Output the (X, Y) coordinate of the center of the cell containing the given text.  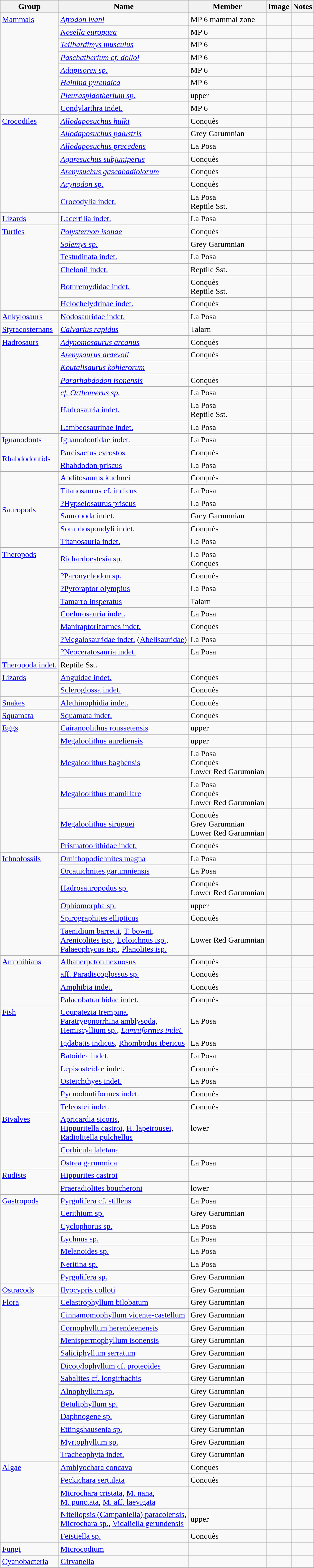
Maniraptoriformes indet. (124, 627)
Lambeosaurinae indet. (124, 427)
Member (227, 7)
Group (29, 7)
Pycnodontiformes indet. (124, 1094)
Arenysaurus ardevoli (124, 355)
Microcodium (124, 1549)
Cerithium sp. (124, 1213)
Theropods (29, 603)
?Megalosauridae indet. (Abelisauridae) (124, 639)
Image (279, 7)
Neritina sp. (124, 1264)
Saliciphyllum serratum (124, 1353)
Lychnus sp. (124, 1239)
Algae (29, 1502)
Scleroglossa indet. (124, 690)
Squamata (29, 715)
Hadrosauria indet. (124, 410)
Albanerpeton nexuosus (124, 962)
Hainina pyrenaica (124, 83)
Bothremydidae indet. (124, 287)
Nitellopsis (Campaniella) paracolensis,Microchara sp., Vidaliella gerundensis (124, 1519)
Ostracods (29, 1289)
Adynomosaurus arcanus (124, 342)
Spirographites ellipticus (124, 918)
Lower Red Garumnian (227, 940)
Batoidea indet. (124, 1056)
Ornithopodichnites magna (124, 858)
Ophiomorpha sp. (124, 906)
Ettingshausenia sp. (124, 1429)
Fish (29, 1059)
Pararhabdodon isonensis (124, 380)
Taenidium barretti, T. bowni,Arenicolites isp., Loloichnus isp.,Palaeophycus isp., Planolites isp. (124, 940)
Allodaposuchus hulki (124, 121)
Richardoestesia sp. (124, 558)
Notes (302, 7)
La PosaConquès (227, 558)
Styracosternans (29, 329)
Somphospondyli indet. (124, 529)
Anguidae indet. (124, 677)
Dicotylophyllum cf. proteoides (124, 1366)
Alethinophidia indet. (124, 703)
Peckichara sertulata (124, 1480)
Feistiella sp. (124, 1536)
Gastropods (29, 1239)
Arenysuchus gascabadiolorum (124, 172)
Orcauichnites garumniensis (124, 871)
aff. Paradiscoglossus sp. (124, 974)
Eggs (29, 787)
Megaloolithus aureliensis (124, 741)
Hadrosauropodus sp. (124, 889)
Pleuraspidotherium sp. (124, 95)
Igdabatis indicus, Rhombodus ibericus (124, 1043)
Cyclophorus sp. (124, 1226)
Pyrgulifera sp. (124, 1277)
Cinnamomophyllum vicente-castellum (124, 1315)
Testudinata indet. (124, 257)
ConquèsReptile Sst. (227, 287)
Allodaposuchus precedens (124, 146)
?Paronychodon sp. (124, 576)
Tamarro insperatus (124, 601)
Corbicula laletana (124, 1150)
Solemys sp. (124, 244)
Theropoda indet. (29, 665)
Crocodiles (29, 163)
Myrtophyllum sp. (124, 1442)
Sabalites cf. longirhachis (124, 1379)
Praeradiolites boucheroni (124, 1188)
Adapisorex sp. (124, 70)
Acynodon sp. (124, 184)
Alnophyllum sp. (124, 1391)
Girvanella (124, 1562)
Coupatezia trempina,Paratrygonorrhina amblysoda,Hemiscyllium sp., Lamniformes indet. (124, 1021)
Ilyocypris colloti (124, 1289)
Rhabdodontids (29, 459)
Koutalisaurus kohlerorum (124, 367)
Osteichthyes indet. (124, 1081)
Titanosauria indet. (124, 541)
Nosella europaea (124, 32)
Coelurosauria indet. (124, 614)
Tracheophyta indet. (124, 1455)
Flora (29, 1378)
?Pyroraptor olympius (124, 588)
Calvarius rapidus (124, 329)
Cairanoolithus roussetensis (124, 728)
Cyanobacteria (29, 1562)
Rhabdodon priscus (124, 465)
Teleostei indet. (124, 1106)
Sauropoda indet. (124, 516)
Menispermophyllum isonensis (124, 1341)
Pyrgulifera cf. stillens (124, 1201)
Chelonii indet. (124, 270)
Hadrosaurs (29, 384)
Afrodon ivani (124, 19)
Lepisosteidae indet. (124, 1068)
Pareisactus evrostos (124, 453)
Iguanodonts (29, 440)
Squamata indet. (124, 715)
Name (124, 7)
Daphnogene sp. (124, 1417)
cf. Orthomerus sp. (124, 393)
Cornophyllum herendeenensis (124, 1328)
Megaloolithus baghensis (124, 762)
Sauropods (29, 510)
Prismatoolithidae indet. (124, 846)
Hippurites castroi (124, 1175)
Paschatherium cf. dolloi (124, 57)
Nodosauridae indet. (124, 317)
?Neoceratosauria indet. (124, 652)
Crocodylia indet. (124, 201)
MP 6 mammal zone (227, 19)
Turtles (29, 268)
?Hypselosaurus priscus (124, 503)
Fungi (29, 1549)
Ostrea garumnica (124, 1163)
Abditosaurus kuehnei (124, 478)
ConquèsGrey GarumnianLower Red Garumnian (227, 824)
Teilhardimys musculus (124, 45)
Megaloolithus siruguei (124, 824)
Helochelydrinae indet. (124, 304)
Betuliphyllum sp. (124, 1404)
Lacertilia indet. (124, 219)
Bivalves (29, 1141)
Amphibia indet. (124, 987)
Titanosaurus cf. indicus (124, 491)
Ichnofossils (29, 903)
Amphibians (29, 981)
Palaeobatrachidae indet. (124, 1000)
Celastrophyllum bilobatum (124, 1302)
Apricardia sicoris,Hippuritella castroi, H. lapeirousei,Radiolitella pulchellus (124, 1128)
Amblyochara concava (124, 1467)
Ankylosaurs (29, 317)
Polysternon isonae (124, 231)
Snakes (29, 703)
Mammals (29, 64)
ConquèsLower Red Garumnian (227, 889)
Rudists (29, 1182)
Megaloolithus mamillare (124, 793)
Melanoides sp. (124, 1251)
Agaresuchus subjuniperus (124, 159)
Microchara cristata, M. nana,M. punctata, M. aff. laevigata (124, 1497)
Condylarthra indet. (124, 108)
Allodaposuchus palustris (124, 133)
Iguanodontidae indet. (124, 440)
